Extract the [x, y] coordinate from the center of the cell holding the provided text.  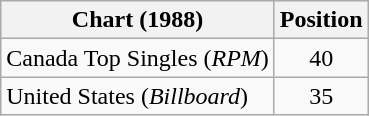
Position [321, 20]
United States (Billboard) [138, 96]
Chart (1988) [138, 20]
40 [321, 58]
35 [321, 96]
Canada Top Singles (RPM) [138, 58]
